Find where the given text appears and provide that cell's center as [x, y] coordinate. 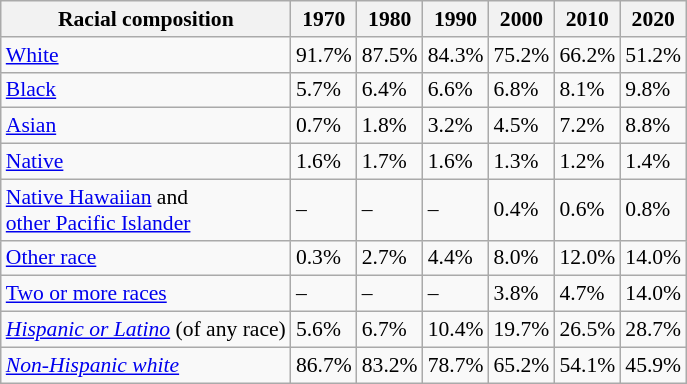
1.7% [390, 162]
0.6% [587, 210]
5.6% [324, 330]
Two or more races [146, 294]
4.5% [522, 126]
2020 [653, 19]
45.9% [653, 365]
Other race [146, 258]
Racial composition [146, 19]
12.0% [587, 258]
8.0% [522, 258]
6.8% [522, 90]
26.5% [587, 330]
0.7% [324, 126]
6.7% [390, 330]
Native Hawaiian andother Pacific Islander [146, 210]
54.1% [587, 365]
1.3% [522, 162]
1.2% [587, 162]
5.7% [324, 90]
Hispanic or Latino (of any race) [146, 330]
2010 [587, 19]
8.1% [587, 90]
66.2% [587, 55]
2000 [522, 19]
1980 [390, 19]
0.4% [522, 210]
6.6% [456, 90]
78.7% [456, 365]
0.3% [324, 258]
1.4% [653, 162]
86.7% [324, 365]
7.2% [587, 126]
3.2% [456, 126]
10.4% [456, 330]
87.5% [390, 55]
1970 [324, 19]
Native [146, 162]
84.3% [456, 55]
2.7% [390, 258]
19.7% [522, 330]
9.8% [653, 90]
3.8% [522, 294]
1990 [456, 19]
Non-Hispanic white [146, 365]
4.4% [456, 258]
Asian [146, 126]
6.4% [390, 90]
91.7% [324, 55]
65.2% [522, 365]
75.2% [522, 55]
1.8% [390, 126]
White [146, 55]
8.8% [653, 126]
51.2% [653, 55]
28.7% [653, 330]
83.2% [390, 365]
Black [146, 90]
4.7% [587, 294]
0.8% [653, 210]
